From the cell containing the given text, extract its center point as [x, y] coordinate. 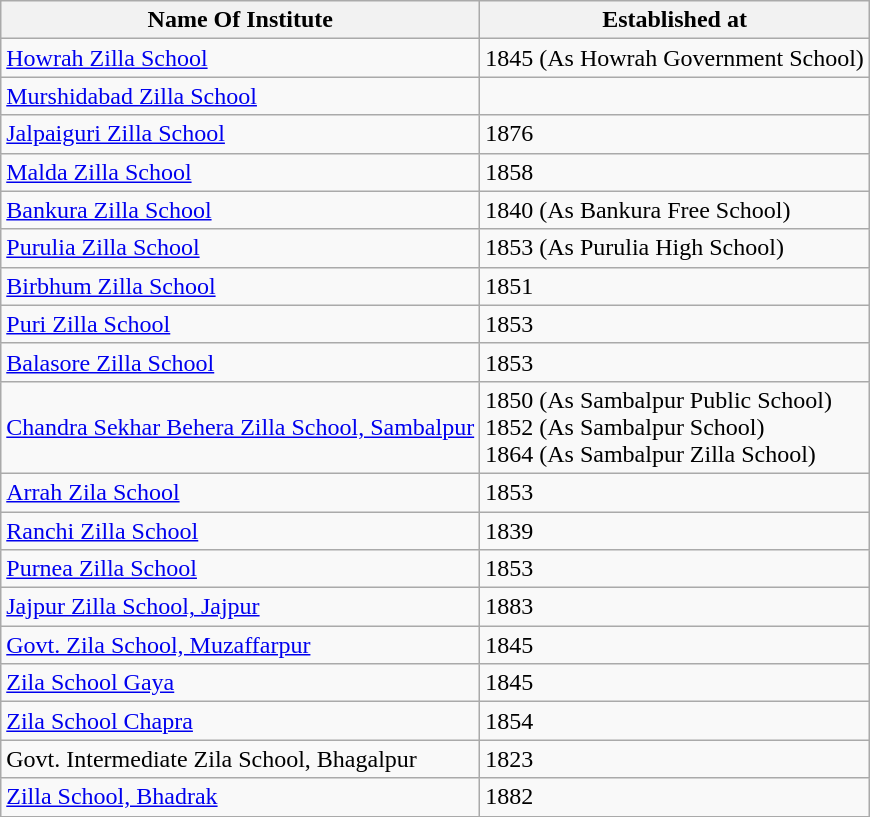
Govt. Intermediate Zila School, Bhagalpur [240, 759]
1851 [675, 286]
1839 [675, 531]
Bankura Zilla School [240, 210]
1876 [675, 134]
Zilla School, Bhadrak [240, 797]
Zila School Gaya [240, 683]
1858 [675, 172]
Zila School Chapra [240, 721]
Jajpur Zilla School, Jajpur [240, 607]
Balasore Zilla School [240, 362]
Ranchi Zilla School [240, 531]
1823 [675, 759]
Birbhum Zilla School [240, 286]
Govt. Zila School, Muzaffarpur [240, 645]
Malda Zilla School [240, 172]
1840 (As Bankura Free School) [675, 210]
1854 [675, 721]
1882 [675, 797]
Murshidabad Zilla School [240, 96]
1883 [675, 607]
1853 (As Purulia High School) [675, 248]
Name Of Institute [240, 20]
Established at [675, 20]
Purnea Zilla School [240, 569]
Howrah Zilla School [240, 58]
Puri Zilla School [240, 324]
Arrah Zila School [240, 492]
Jalpaiguri Zilla School [240, 134]
1845 (As Howrah Government School) [675, 58]
1850 (As Sambalpur Public School)1852 (As Sambalpur School)1864 (As Sambalpur Zilla School) [675, 427]
Purulia Zilla School [240, 248]
Chandra Sekhar Behera Zilla School, Sambalpur [240, 427]
